Determine the [x, y] coordinate at the center of the cell enclosing the given text.  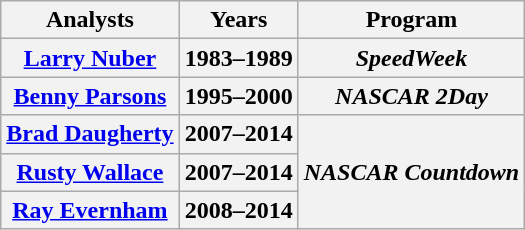
Ray Evernham [90, 210]
Larry Nuber [90, 58]
2008–2014 [238, 210]
Program [411, 20]
1983–1989 [238, 58]
NASCAR 2Day [411, 96]
Benny Parsons [90, 96]
Years [238, 20]
NASCAR Countdown [411, 172]
SpeedWeek [411, 58]
Brad Daugherty [90, 134]
1995–2000 [238, 96]
Rusty Wallace [90, 172]
Analysts [90, 20]
